Detect which cell encompasses the target text, then output its [x, y] center coordinate. 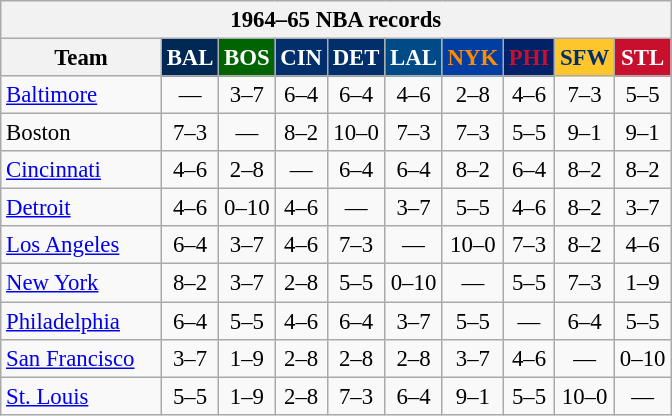
CIN [301, 58]
Boston [82, 133]
Los Angeles [82, 245]
St. Louis [82, 396]
Baltimore [82, 95]
LAL [414, 58]
Detroit [82, 208]
Philadelphia [82, 321]
NYK [472, 58]
PHI [528, 58]
DET [356, 58]
Team [82, 58]
BOS [247, 58]
Cincinnati [82, 170]
BAL [190, 58]
San Francisco [82, 358]
STL [643, 58]
1964–65 NBA records [336, 20]
New York [82, 283]
SFW [585, 58]
